Determine the [X, Y] coordinate at the center of the cell enclosing the given text.  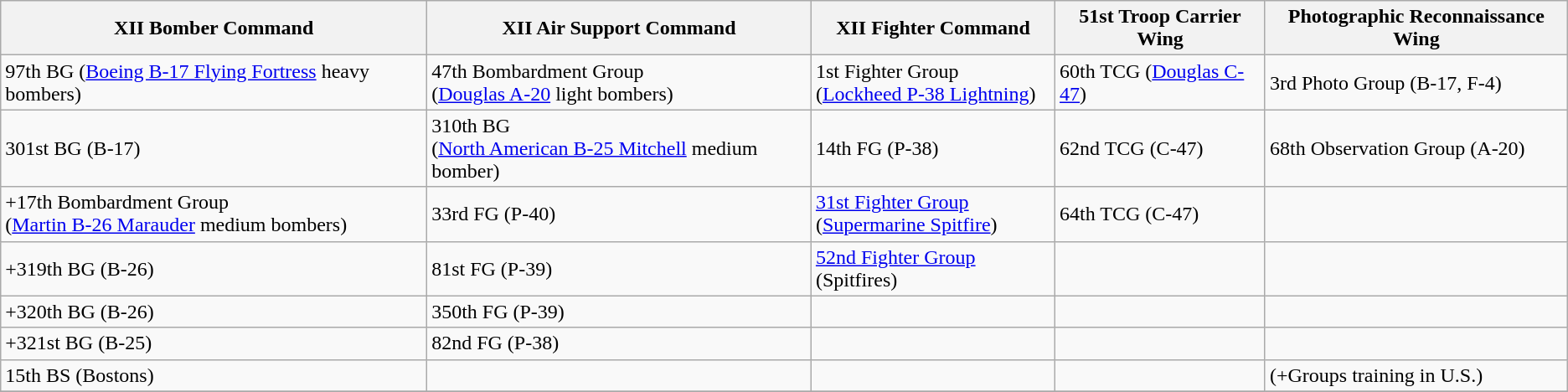
XII Fighter Command [933, 28]
301st BG (B-17) [214, 148]
1st Fighter Group(Lockheed P-38 Lightning) [933, 82]
(+Groups training in U.S.) [1416, 375]
60th TCG (Douglas C-47) [1161, 82]
68th Observation Group (A-20) [1416, 148]
+321st BG (B-25) [214, 343]
52nd Fighter Group (Spitfires) [933, 268]
+320th BG (B-26) [214, 312]
3rd Photo Group (B-17, F-4) [1416, 82]
310th BG(North American B-25 Mitchell medium bomber) [620, 148]
97th BG (Boeing B-17 Flying Fortress heavy bombers) [214, 82]
64th TCG (C-47) [1161, 214]
81st FG (P-39) [620, 268]
14th FG (P-38) [933, 148]
XII Bomber Command [214, 28]
+319th BG (B-26) [214, 268]
350th FG (P-39) [620, 312]
+17th Bombardment Group(Martin B-26 Marauder medium bombers) [214, 214]
15th BS (Bostons) [214, 375]
31st Fighter Group(Supermarine Spitfire) [933, 214]
XII Air Support Command [620, 28]
62nd TCG (C-47) [1161, 148]
47th Bombardment Group(Douglas A-20 light bombers) [620, 82]
33rd FG (P-40) [620, 214]
82nd FG (P-38) [620, 343]
Photographic Reconnaissance Wing [1416, 28]
51st Troop Carrier Wing [1161, 28]
